Return [x, y] of the center of cell containing provided text 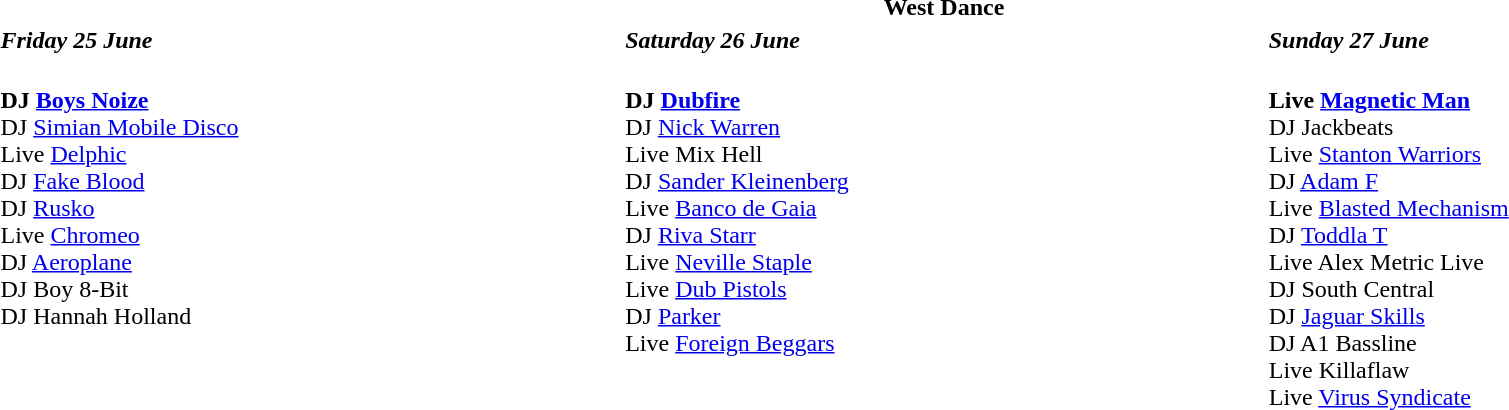
Saturday 26 June [944, 40]
